Return the [X, Y] coordinate for the center point of the cell that contains the specified text.  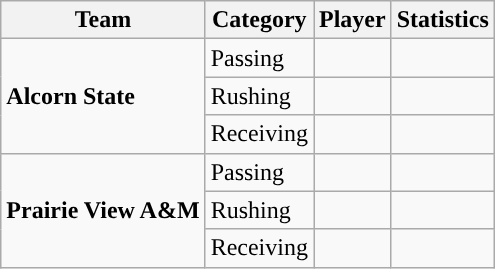
Category [259, 20]
Team [103, 20]
Alcorn State [103, 96]
Prairie View A&M [103, 210]
Statistics [442, 20]
Player [353, 20]
